For the text-containing cell, return its midpoint in [x, y] coordinate format. 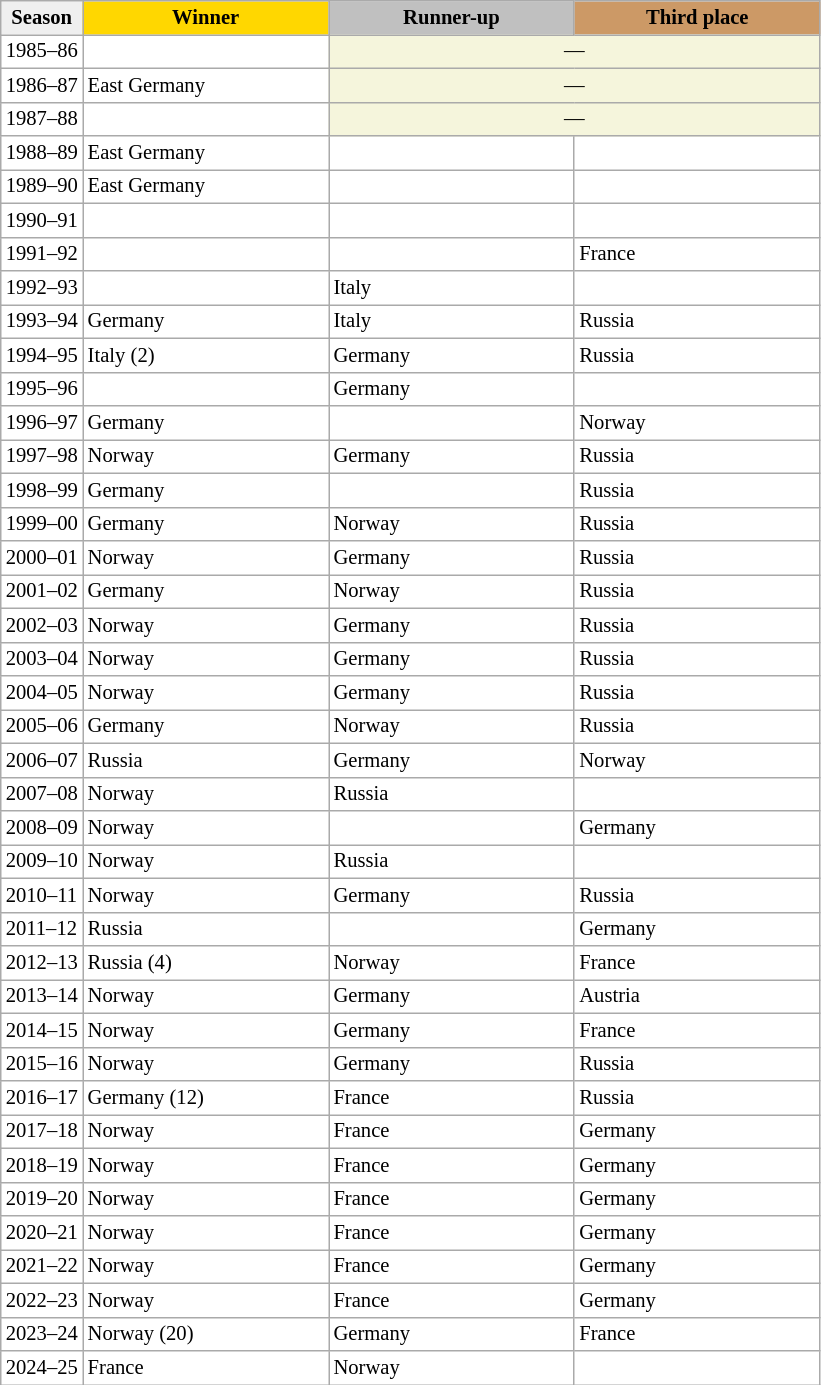
1997–98 [42, 456]
2022–23 [42, 1300]
1989–90 [42, 186]
1987–88 [42, 119]
2010–11 [42, 895]
1986–87 [42, 85]
2000–01 [42, 557]
1988–89 [42, 153]
2020–21 [42, 1233]
2003–04 [42, 659]
2007–08 [42, 794]
1992–93 [42, 287]
2005–06 [42, 726]
Third place [697, 17]
Italy (2) [206, 355]
2004–05 [42, 693]
2021–22 [42, 1266]
1995–96 [42, 389]
2017–18 [42, 1131]
1999–00 [42, 524]
2006–07 [42, 760]
Austria [697, 996]
2016–17 [42, 1097]
1994–95 [42, 355]
2024–25 [42, 1367]
2014–15 [42, 1030]
2009–10 [42, 861]
2023–24 [42, 1334]
1998–99 [42, 490]
1991–92 [42, 254]
2001–02 [42, 591]
Germany (12) [206, 1097]
2012–13 [42, 963]
1993–94 [42, 321]
1985–86 [42, 51]
2013–14 [42, 996]
Norway (20) [206, 1334]
1990–91 [42, 220]
2008–09 [42, 827]
2018–19 [42, 1165]
Winner [206, 17]
1996–97 [42, 423]
Russia (4) [206, 963]
2011–12 [42, 929]
2015–16 [42, 1064]
Season [42, 17]
2002–03 [42, 625]
Runner-up [451, 17]
2019–20 [42, 1199]
